Find where the given text appears and provide that cell's center as (x, y) coordinate. 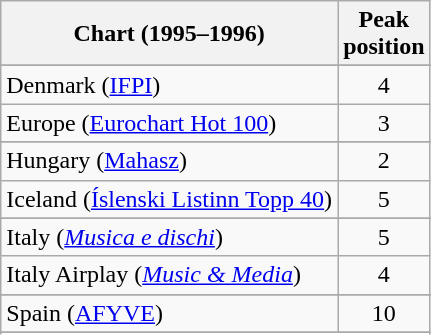
Chart (1995–1996) (170, 34)
Hungary (Mahasz) (170, 161)
Italy Airplay (Music & Media) (170, 275)
Denmark (IFPI) (170, 85)
2 (384, 161)
Iceland (Íslenski Listinn Topp 40) (170, 199)
Peakposition (384, 34)
Italy (Musica e dischi) (170, 237)
Europe (Eurochart Hot 100) (170, 123)
Spain (AFYVE) (170, 313)
3 (384, 123)
10 (384, 313)
